Identify which cell holds the provided text, then report its [x, y] central coordinate. 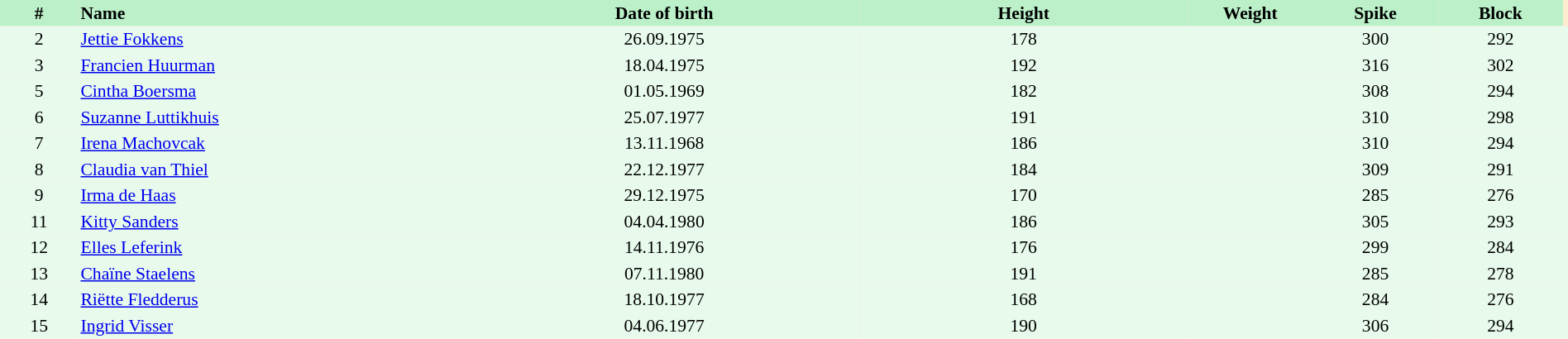
184 [1024, 169]
26.09.1975 [664, 40]
300 [1374, 40]
Elles Leferink [273, 248]
168 [1024, 299]
7 [39, 144]
Height [1024, 13]
316 [1374, 65]
5 [39, 91]
13.11.1968 [664, 144]
Francien Huurman [273, 65]
293 [1500, 222]
308 [1374, 91]
12 [39, 248]
Kitty Sanders [273, 222]
309 [1374, 169]
13 [39, 274]
192 [1024, 65]
299 [1374, 248]
Block [1500, 13]
2 [39, 40]
Irena Machovcak [273, 144]
302 [1500, 65]
18.04.1975 [664, 65]
Riëtte Fledderus [273, 299]
04.04.1980 [664, 222]
291 [1500, 169]
11 [39, 222]
8 [39, 169]
07.11.1980 [664, 274]
Spike [1374, 13]
292 [1500, 40]
15 [39, 326]
14.11.1976 [664, 248]
Name [273, 13]
9 [39, 195]
Weight [1250, 13]
298 [1500, 117]
Chaïne Staelens [273, 274]
170 [1024, 195]
Cintha Boersma [273, 91]
3 [39, 65]
182 [1024, 91]
Date of birth [664, 13]
278 [1500, 274]
Irma de Haas [273, 195]
190 [1024, 326]
176 [1024, 248]
25.07.1977 [664, 117]
# [39, 13]
29.12.1975 [664, 195]
305 [1374, 222]
306 [1374, 326]
Suzanne Luttikhuis [273, 117]
Jettie Fokkens [273, 40]
14 [39, 299]
01.05.1969 [664, 91]
04.06.1977 [664, 326]
6 [39, 117]
18.10.1977 [664, 299]
22.12.1977 [664, 169]
Claudia van Thiel [273, 169]
Ingrid Visser [273, 326]
178 [1024, 40]
